Locate the cell with the specified text and output its (x, y) center coordinate. 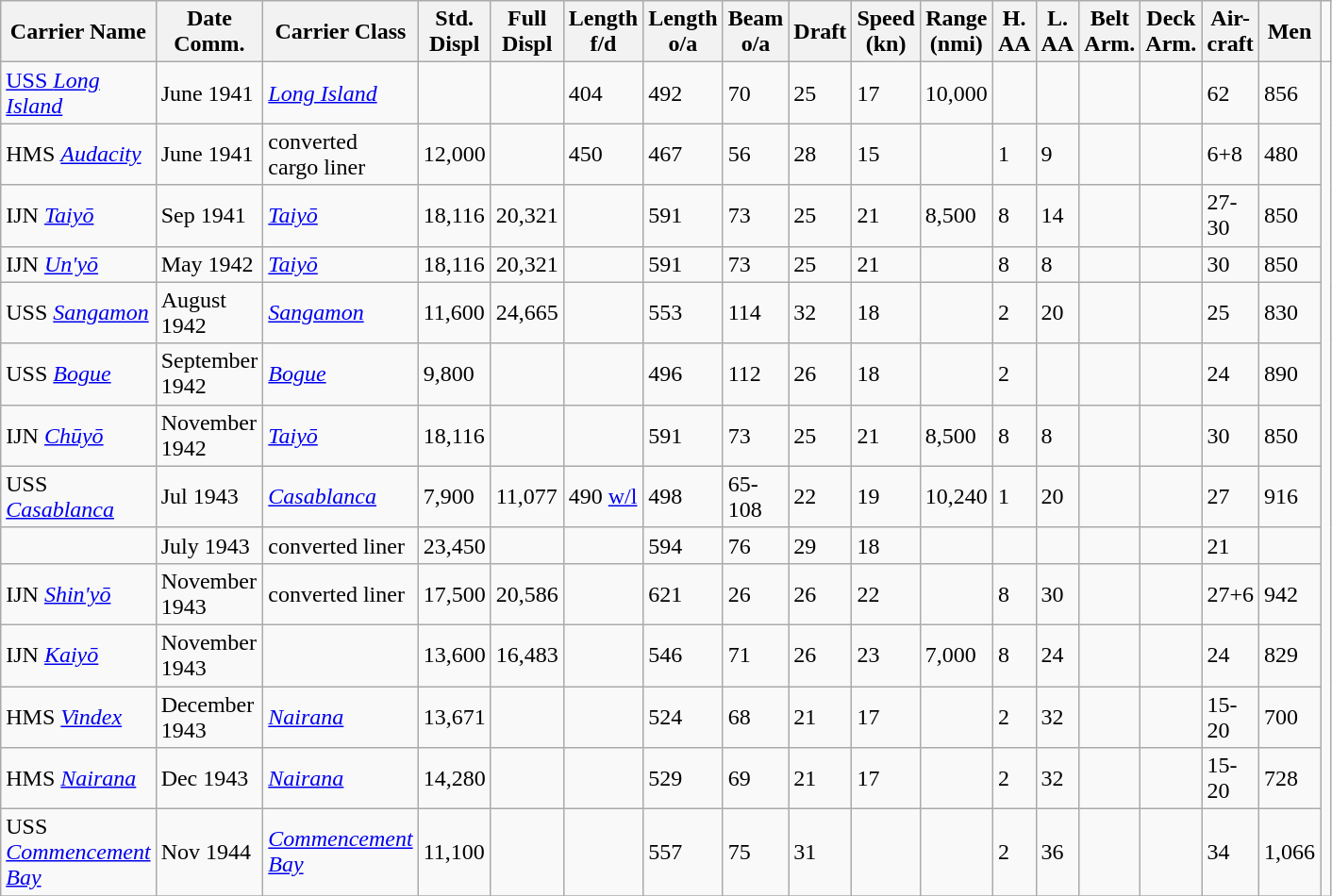
75 (756, 853)
728 (1289, 779)
621 (683, 594)
11,077 (526, 496)
68 (756, 717)
10,000 (957, 92)
467 (683, 155)
27-30 (1230, 215)
594 (683, 545)
404 (603, 92)
August 1942 (209, 313)
28 (821, 155)
23 (886, 655)
IJN Kaiyō (78, 655)
Bogue (341, 373)
480 (1289, 155)
114 (756, 313)
19 (886, 496)
524 (683, 717)
H. AA (1014, 32)
Air- craft (1230, 32)
17,500 (455, 594)
Full Displ (526, 32)
Nov 1944 (209, 853)
Jul 1943 (209, 496)
Range (nmi) (957, 32)
Length f/d (603, 32)
56 (756, 155)
HMS Audacity (78, 155)
36 (1057, 853)
557 (683, 853)
856 (1289, 92)
Std. Displ (455, 32)
14,280 (455, 779)
IJN Taiyō (78, 215)
Carrier Name (78, 32)
112 (756, 373)
496 (683, 373)
27+6 (1230, 594)
700 (1289, 717)
Deck Arm. (1172, 32)
IJN Un'yō (78, 264)
HMS Vindex (78, 717)
Sep 1941 (209, 215)
13,600 (455, 655)
Men (1289, 32)
27 (1230, 496)
490 w/l (603, 496)
830 (1289, 313)
Long Island (341, 92)
24,665 (526, 313)
December 1943 (209, 717)
10,240 (957, 496)
23,450 (455, 545)
converted cargo liner (341, 155)
USS Casablanca (78, 496)
498 (683, 496)
29 (821, 545)
13,671 (455, 717)
14 (1057, 215)
71 (756, 655)
1,066 (1289, 853)
546 (683, 655)
Speed (kn) (886, 32)
9,800 (455, 373)
Commencement Bay (341, 853)
11,100 (455, 853)
USS Bogue (78, 373)
USS Long Island (78, 92)
20,586 (526, 594)
7,900 (455, 496)
890 (1289, 373)
450 (603, 155)
15 (886, 155)
Carrier Class (341, 32)
Draft (821, 32)
IJN Shin'yō (78, 594)
76 (756, 545)
November 1942 (209, 436)
942 (1289, 594)
Date Comm. (209, 32)
34 (1230, 853)
69 (756, 779)
July 1943 (209, 545)
L. AA (1057, 32)
529 (683, 779)
916 (1289, 496)
6+8 (1230, 155)
7,000 (957, 655)
Sangamon (341, 313)
September 1942 (209, 373)
9 (1057, 155)
553 (683, 313)
65-108 (756, 496)
11,600 (455, 313)
829 (1289, 655)
16,483 (526, 655)
62 (1230, 92)
Dec 1943 (209, 779)
Beam o/a (756, 32)
IJN Chūyō (78, 436)
70 (756, 92)
31 (821, 853)
Casablanca (341, 496)
12,000 (455, 155)
USS Sangamon (78, 313)
May 1942 (209, 264)
Length o/a (683, 32)
USS Commencement Bay (78, 853)
492 (683, 92)
HMS Nairana (78, 779)
Belt Arm. (1109, 32)
